Extract the [X, Y] coordinate from the center of the cell holding the provided text.  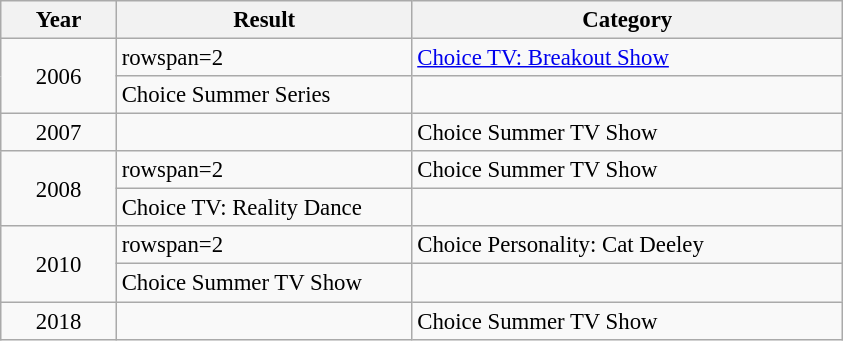
2008 [59, 188]
Choice Personality: Cat Deeley [628, 245]
2006 [59, 76]
Year [59, 20]
2007 [59, 133]
Category [628, 20]
Result [264, 20]
Choice TV: Reality Dance [264, 208]
Choice Summer Series [264, 95]
2018 [59, 321]
Choice TV: Breakout Show [628, 58]
2010 [59, 264]
